Output the (x, y) coordinate of the center of the cell containing the given text.  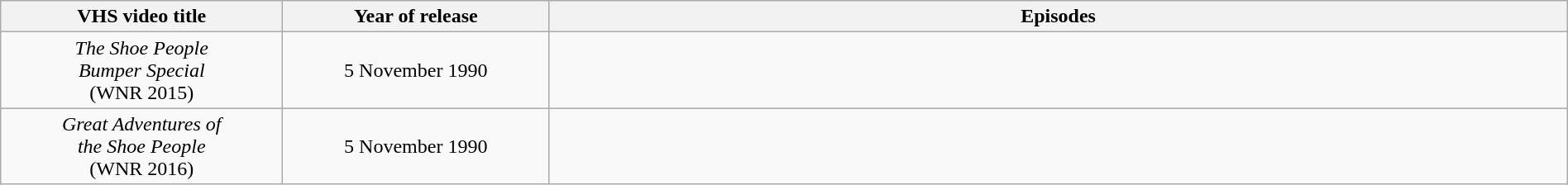
Great Adventures ofthe Shoe People(WNR 2016) (142, 146)
Year of release (416, 17)
VHS video title (142, 17)
The Shoe PeopleBumper Special(WNR 2015) (142, 70)
Episodes (1059, 17)
